Return (x, y) of the center of cell containing provided text 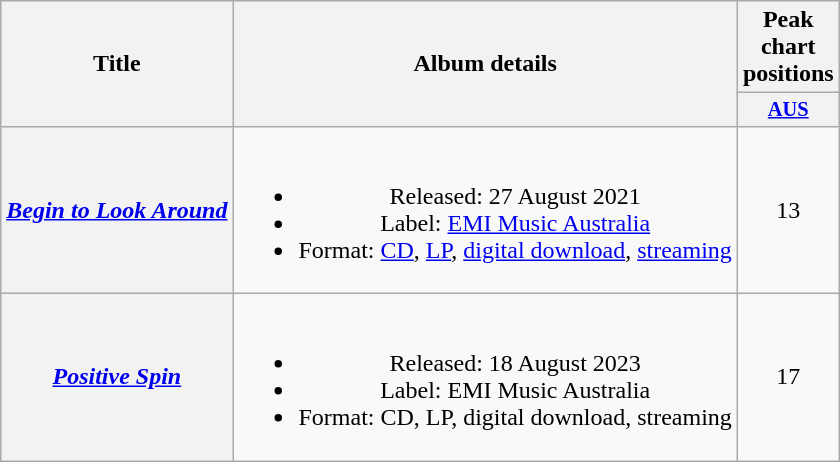
AUS (788, 110)
13 (788, 210)
Title (117, 64)
Released: 18 August 2023Label: EMI Music AustraliaFormat: CD, LP, digital download, streaming (485, 378)
Peak chart positions (788, 47)
Begin to Look Around (117, 210)
Positive Spin (117, 378)
17 (788, 378)
Released: 27 August 2021Label: EMI Music AustraliaFormat: CD, LP, digital download, streaming (485, 210)
Album details (485, 64)
